Provide the [x, y] coordinate of the cell's center where the given text is located.  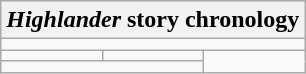
Highlander story chronology [153, 20]
